Scan for the cell matching the given text and deliver its [x, y] coordinate at center. 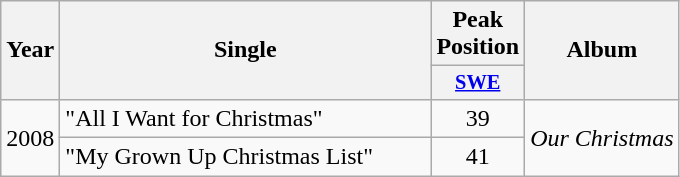
SWE [478, 83]
41 [478, 157]
39 [478, 118]
2008 [30, 137]
Album [602, 50]
"My Grown Up Christmas List" [246, 157]
"All I Want for Christmas" [246, 118]
Peak Position [478, 34]
Single [246, 50]
Year [30, 50]
Our Christmas [602, 137]
